Provide the (x, y) coordinate of the cell's center where the given text is located.  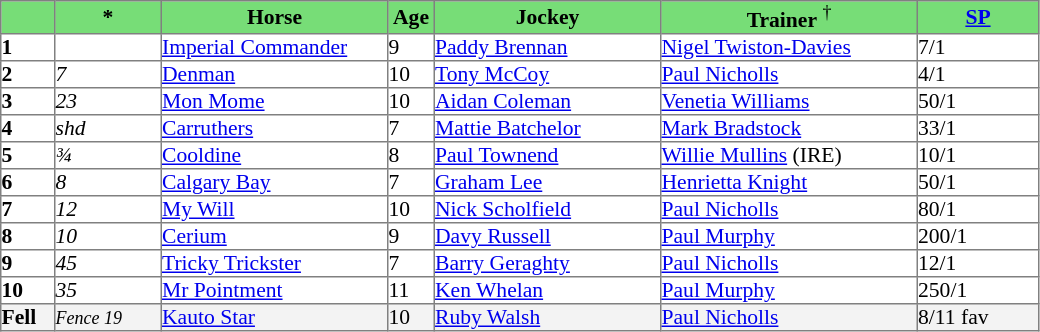
¾ (108, 154)
11 (411, 290)
35 (108, 290)
Ruby Walsh (547, 316)
250/1 (978, 290)
Denman (274, 74)
Mattie Batchelor (547, 128)
Nigel Twiston-Davies (789, 46)
45 (108, 262)
2 (28, 74)
* (108, 18)
Barry Geraghty (547, 262)
5 (28, 154)
Tricky Trickster (274, 262)
Mark Bradstock (789, 128)
Jockey (547, 18)
Davy Russell (547, 236)
80/1 (978, 208)
12 (108, 208)
12/1 (978, 262)
Fence 19 (108, 316)
Cooldine (274, 154)
Mr Pointment (274, 290)
8/11 fav (978, 316)
Henrietta Knight (789, 182)
shd (108, 128)
Ken Whelan (547, 290)
4/1 (978, 74)
1 (28, 46)
Mon Mome (274, 100)
4 (28, 128)
Graham Lee (547, 182)
6 (28, 182)
Fell (28, 316)
3 (28, 100)
Aidan Coleman (547, 100)
My Will (274, 208)
Nick Scholfield (547, 208)
Carruthers (274, 128)
200/1 (978, 236)
Tony McCoy (547, 74)
Paddy Brennan (547, 46)
Kauto Star (274, 316)
Age (411, 18)
10/1 (978, 154)
Imperial Commander (274, 46)
23 (108, 100)
Horse (274, 18)
SP (978, 18)
7/1 (978, 46)
Venetia Williams (789, 100)
Willie Mullins (IRE) (789, 154)
Trainer † (789, 18)
33/1 (978, 128)
Calgary Bay (274, 182)
Paul Townend (547, 154)
Cerium (274, 236)
